Search for the cell housing the specified text and yield its (x, y) center coordinate. 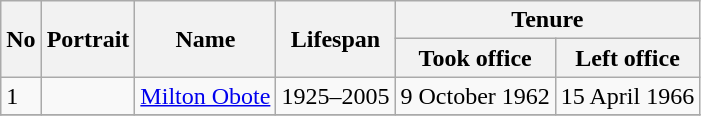
9 October 1962 (475, 96)
1 (21, 96)
1925–2005 (336, 96)
Portrait (88, 39)
15 April 1966 (627, 96)
Lifespan (336, 39)
Name (206, 39)
Tenure (548, 20)
Left office (627, 58)
Milton Obote (206, 96)
No (21, 39)
Took office (475, 58)
